Output the [X, Y] coordinate of the center of the cell containing the given text.  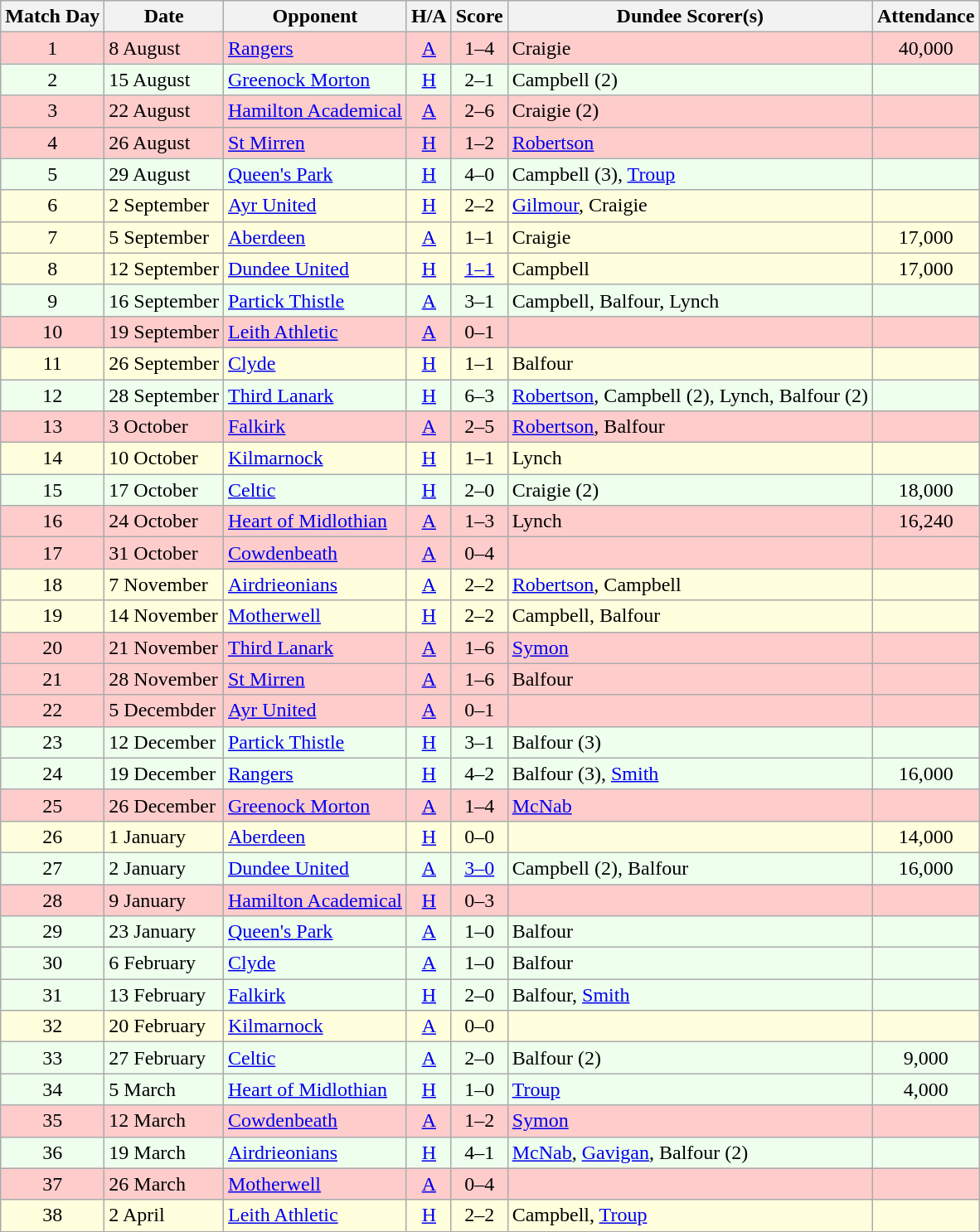
31 [53, 995]
6 February [164, 963]
27 February [164, 1058]
21 November [164, 648]
1 January [164, 837]
22 August [164, 111]
20 February [164, 1026]
2–5 [479, 427]
McNab, Gavigan, Balfour (2) [690, 1152]
5 Decembder [164, 711]
27 [53, 868]
4 [53, 143]
Opponent [315, 17]
9,000 [925, 1058]
29 [53, 932]
18,000 [925, 490]
30 [53, 963]
4–0 [479, 174]
1–3 [479, 521]
Campbell (2), Balfour [690, 868]
36 [53, 1152]
33 [53, 1058]
H/A [429, 17]
Dundee Scorer(s) [690, 17]
19 December [164, 774]
4,000 [925, 1089]
15 [53, 490]
14,000 [925, 837]
Campbell, Balfour [690, 616]
14 [53, 458]
Attendance [925, 17]
4–1 [479, 1152]
12 September [164, 269]
26 December [164, 805]
29 August [164, 174]
13 [53, 427]
Campbell [690, 269]
Robertson, Balfour [690, 427]
Balfour (3), Smith [690, 774]
21 [53, 679]
16,240 [925, 521]
2 January [164, 868]
2–6 [479, 111]
Robertson, Campbell (2), Lynch, Balfour (2) [690, 395]
10 October [164, 458]
1 [53, 48]
Campbell, Troup [690, 1215]
34 [53, 1089]
2–1 [479, 80]
26 [53, 837]
26 September [164, 363]
16 September [164, 300]
5 March [164, 1089]
11 [53, 363]
Robertson [690, 143]
Date [164, 17]
12 [53, 395]
3 October [164, 427]
2 April [164, 1215]
18 [53, 584]
Robertson, Campbell [690, 584]
32 [53, 1026]
7 November [164, 584]
14 November [164, 616]
5 [53, 174]
Campbell (2) [690, 80]
23 [53, 742]
22 [53, 711]
8 August [164, 48]
2 September [164, 206]
17 October [164, 490]
12 December [164, 742]
16 [53, 521]
15 August [164, 80]
28 September [164, 395]
0–3 [479, 900]
24 [53, 774]
37 [53, 1184]
3–0 [479, 868]
2 [53, 80]
Campbell, Balfour, Lynch [690, 300]
19 [53, 616]
9 January [164, 900]
26 August [164, 143]
28 November [164, 679]
40,000 [925, 48]
8 [53, 269]
23 January [164, 932]
17 [53, 553]
5 September [164, 237]
Balfour (3) [690, 742]
Balfour (2) [690, 1058]
10 [53, 332]
Gilmour, Craigie [690, 206]
20 [53, 648]
31 October [164, 553]
12 March [164, 1121]
3 [53, 111]
24 October [164, 521]
Balfour, Smith [690, 995]
Campbell (3), Troup [690, 174]
McNab [690, 805]
19 March [164, 1152]
28 [53, 900]
7 [53, 237]
13 February [164, 995]
35 [53, 1121]
Troup [690, 1089]
Score [479, 17]
9 [53, 300]
6 [53, 206]
Match Day [53, 17]
6–3 [479, 395]
19 September [164, 332]
26 March [164, 1184]
25 [53, 805]
4–2 [479, 774]
38 [53, 1215]
